Determine the [x, y] coordinate at the center of the cell enclosing the given text.  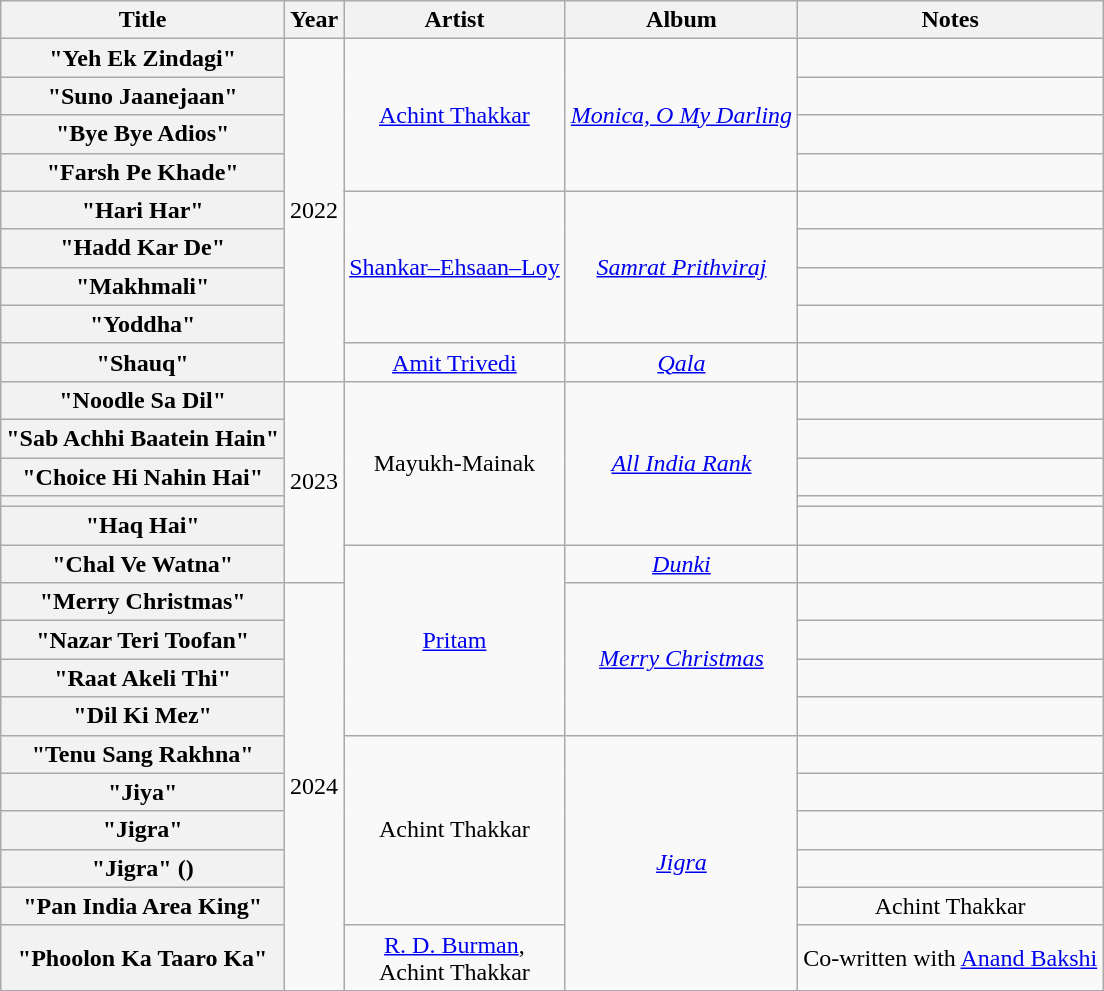
"Merry Christmas" [143, 602]
Samrat Prithviraj [681, 267]
"Suno Jaanejaan" [143, 96]
"Jiya" [143, 792]
"Yoddha" [143, 324]
"Nazar Teri Toofan" [143, 640]
Title [143, 20]
Notes [950, 20]
Co-written with Anand Bakshi [950, 958]
"Haq Hai" [143, 526]
Mayukh-Mainak [455, 462]
All India Rank [681, 462]
"Hari Har" [143, 210]
Amit Trivedi [455, 362]
"Tenu Sang Rakhna" [143, 754]
"Raat Akeli Thi" [143, 678]
Monica, O My Darling [681, 115]
Album [681, 20]
Shankar–Ehsaan–Loy [455, 267]
2024 [314, 787]
"Dil Ki Mez" [143, 716]
"Phoolon Ka Taaro Ka" [143, 958]
"Shauq" [143, 362]
Artist [455, 20]
"Chal Ve Watna" [143, 564]
"Bye Bye Adios" [143, 134]
Dunki [681, 564]
"Choice Hi Nahin Hai" [143, 477]
Pritam [455, 640]
"Jigra" () [143, 868]
"Makhmali" [143, 286]
"Yeh Ek Zindagi" [143, 58]
"Sab Achhi Baatein Hain" [143, 438]
2023 [314, 482]
Merry Christmas [681, 659]
2022 [314, 210]
Year [314, 20]
Jigra [681, 862]
R. D. Burman,Achint Thakkar [455, 958]
"Pan India Area King" [143, 906]
Qala [681, 362]
"Noodle Sa Dil" [143, 400]
"Farsh Pe Khade" [143, 172]
"Hadd Kar De" [143, 248]
"Jigra" [143, 830]
